Provide the [X, Y] coordinate of the cell's center where the given text is located.  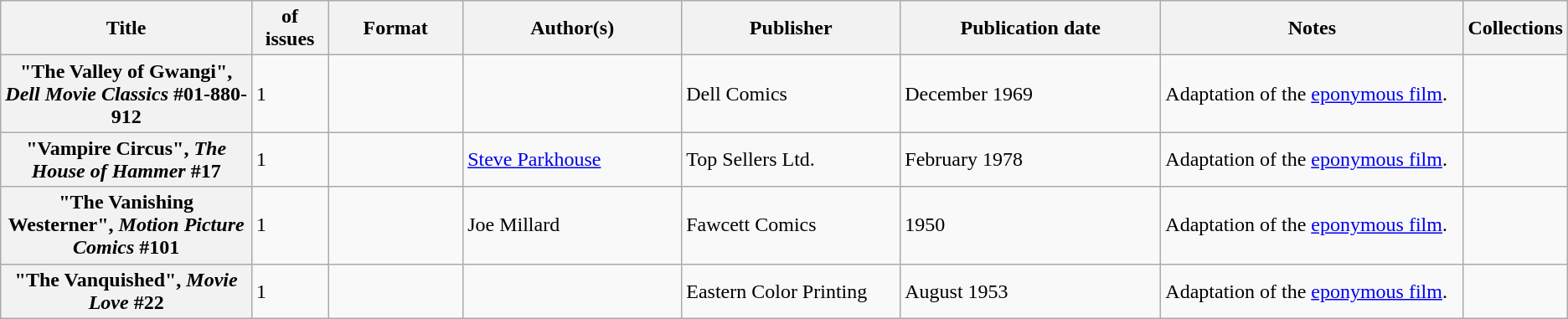
Eastern Color Printing [791, 291]
August 1953 [1030, 291]
Steve Parkhouse [573, 159]
Publisher [791, 28]
Format [395, 28]
"The Vanishing Westerner", Motion Picture Comics #101 [126, 225]
Publication date [1030, 28]
February 1978 [1030, 159]
Dell Comics [791, 94]
Author(s) [573, 28]
Collections [1515, 28]
Fawcett Comics [791, 225]
December 1969 [1030, 94]
Top Sellers Ltd. [791, 159]
"The Valley of Gwangi", Dell Movie Classics #01-880-912 [126, 94]
Title [126, 28]
"Vampire Circus", The House of Hammer #17 [126, 159]
Joe Millard [573, 225]
Notes [1312, 28]
"The Vanquished", Movie Love #22 [126, 291]
1950 [1030, 225]
of issues [290, 28]
